From the cell containing the given text, extract its center point as (x, y) coordinate. 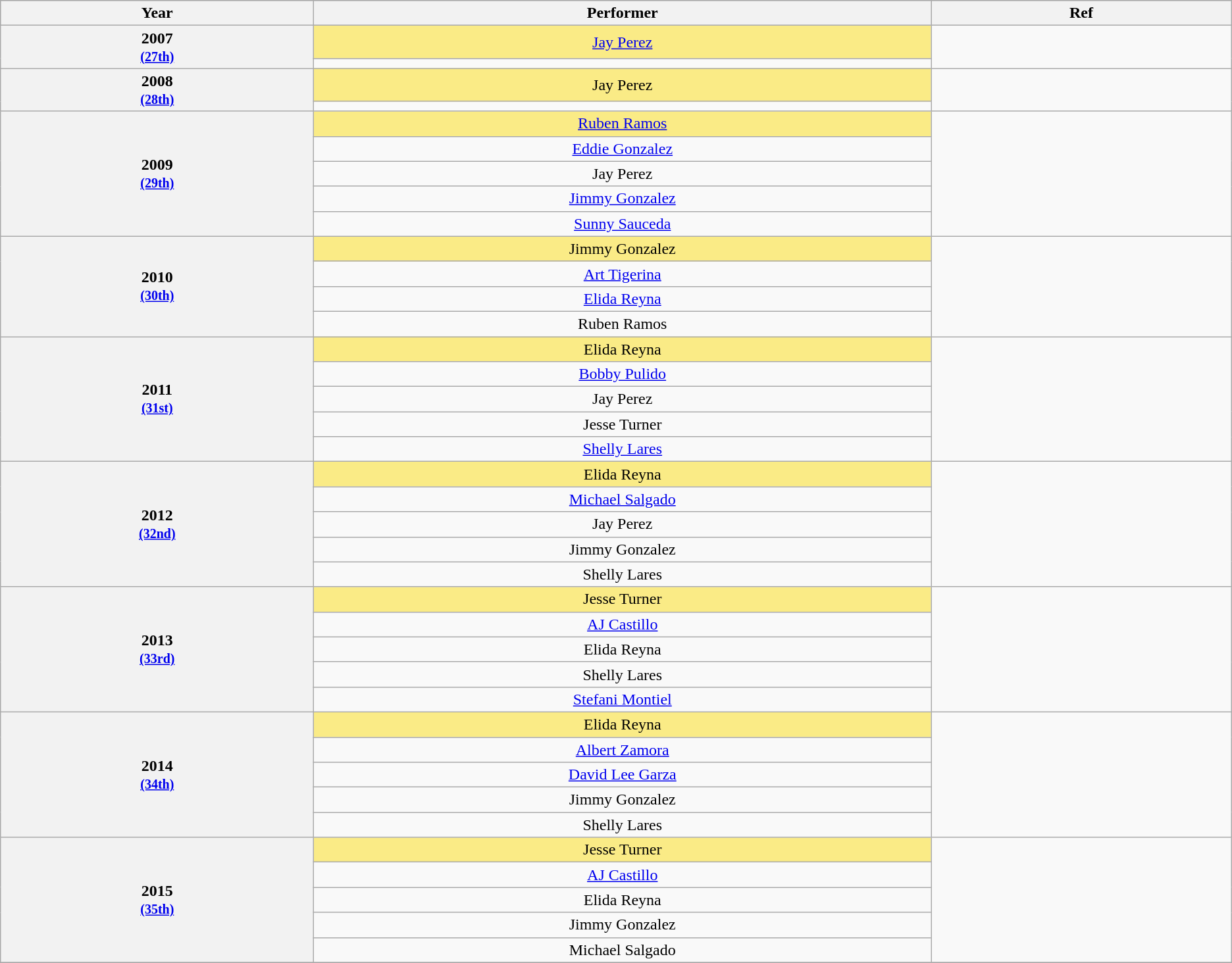
Stefani Montiel (623, 699)
2009 (29th) (157, 174)
2011 (31st) (157, 399)
Eddie Gonzalez (623, 149)
Performer (623, 13)
2010 (30th) (157, 286)
2015 (35th) (157, 900)
Bobby Pulido (623, 374)
2014 (34th) (157, 774)
David Lee Garza (623, 775)
2012 (32nd) (157, 524)
2007 (27th) (157, 47)
Albert Zamora (623, 749)
2013 (33rd) (157, 649)
2008 (28th) (157, 89)
Sunny Sauceda (623, 224)
Art Tigerina (623, 274)
Ref (1082, 13)
Year (157, 13)
